Locate the cell with the specified text and output its (x, y) center coordinate. 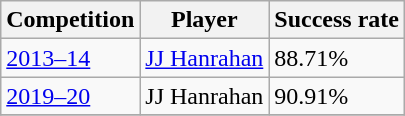
88.71% (337, 58)
90.91% (337, 96)
Success rate (337, 20)
2013–14 (70, 58)
2019–20 (70, 96)
Competition (70, 20)
Player (204, 20)
